Capture the cell that displays the provided text and extract its [x, y] central coordinate. 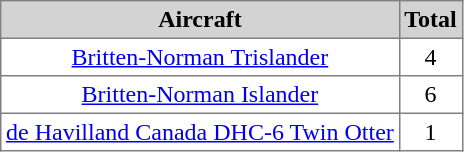
Aircraft [200, 20]
6 [430, 95]
Total [430, 20]
1 [430, 132]
Britten-Norman Islander [200, 95]
de Havilland Canada DHC-6 Twin Otter [200, 132]
4 [430, 57]
Britten-Norman Trislander [200, 57]
